For the text-containing cell, return its midpoint in (x, y) coordinate format. 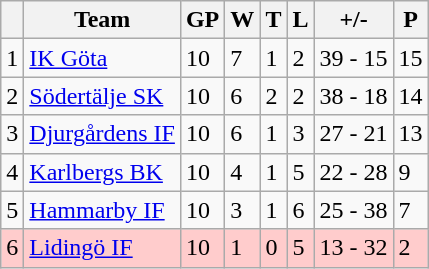
13 - 32 (354, 248)
15 (410, 58)
T (274, 20)
39 - 15 (354, 58)
27 - 21 (354, 134)
25 - 38 (354, 210)
P (410, 20)
0 (274, 248)
Hammarby IF (102, 210)
38 - 18 (354, 96)
L (300, 20)
22 - 28 (354, 172)
Team (102, 20)
+/- (354, 20)
9 (410, 172)
W (242, 20)
Lidingö IF (102, 248)
13 (410, 134)
GP (202, 20)
14 (410, 96)
Karlbergs BK (102, 172)
IK Göta (102, 58)
Djurgårdens IF (102, 134)
Södertälje SK (102, 96)
